Scan for the cell matching the given text and deliver its [X, Y] coordinate at center. 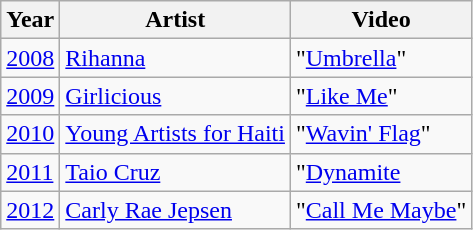
"Like Me" [380, 96]
Young Artists for Haiti [176, 134]
Taio Cruz [176, 172]
Artist [176, 20]
Video [380, 20]
"Wavin' Flag" [380, 134]
2012 [30, 210]
"Call Me Maybe" [380, 210]
Rihanna [176, 58]
2011 [30, 172]
Year [30, 20]
2008 [30, 58]
"Dynamite [380, 172]
Carly Rae Jepsen [176, 210]
2009 [30, 96]
2010 [30, 134]
"Umbrella" [380, 58]
Girlicious [176, 96]
